Find where the given text appears and provide that cell's center as [X, Y] coordinate. 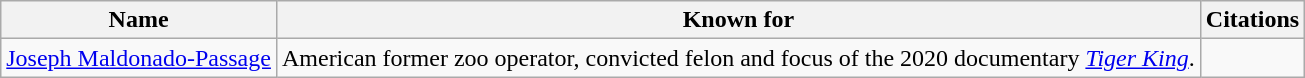
Known for [738, 20]
American former zoo operator, convicted felon and focus of the 2020 documentary Tiger King. [738, 58]
Name [139, 20]
Joseph Maldonado-Passage [139, 58]
Citations [1252, 20]
